Pinpoint the cell where the given text exists, returning its [x, y] midpoint coordinate. 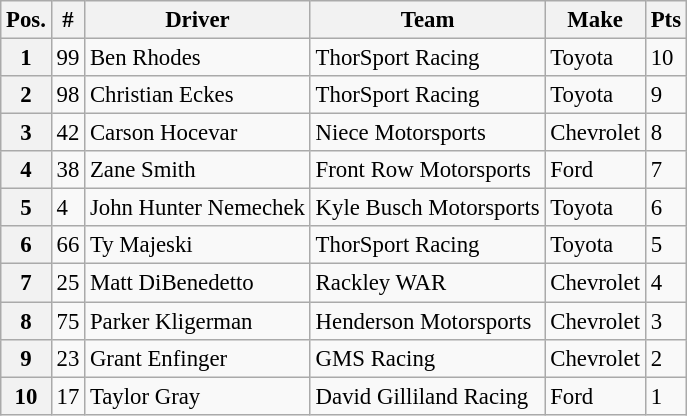
Make [595, 20]
Matt DiBenedetto [198, 283]
Pts [666, 20]
Kyle Busch Motorsports [428, 208]
Pos. [26, 20]
Ty Majeski [198, 245]
99 [68, 58]
Taylor Gray [198, 396]
23 [68, 358]
Grant Enfinger [198, 358]
Team [428, 20]
# [68, 20]
Front Row Motorsports [428, 170]
Zane Smith [198, 170]
Rackley WAR [428, 283]
David Gilliland Racing [428, 396]
98 [68, 95]
Driver [198, 20]
John Hunter Nemechek [198, 208]
38 [68, 170]
25 [68, 283]
17 [68, 396]
Parker Kligerman [198, 321]
Henderson Motorsports [428, 321]
Niece Motorsports [428, 133]
Carson Hocevar [198, 133]
Ben Rhodes [198, 58]
75 [68, 321]
Christian Eckes [198, 95]
42 [68, 133]
66 [68, 245]
GMS Racing [428, 358]
